Extract the (X, Y) coordinate from the center of the cell holding the provided text.  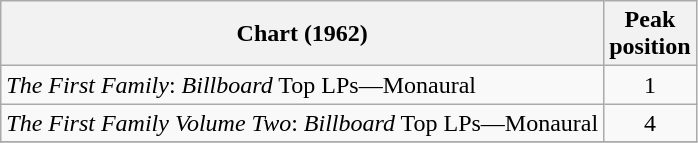
Chart (1962) (302, 34)
4 (650, 123)
1 (650, 85)
The First Family Volume Two: Billboard Top LPs—Monaural (302, 123)
The First Family: Billboard Top LPs—Monaural (302, 85)
Peakposition (650, 34)
